Search for the cell housing the specified text and yield its [x, y] center coordinate. 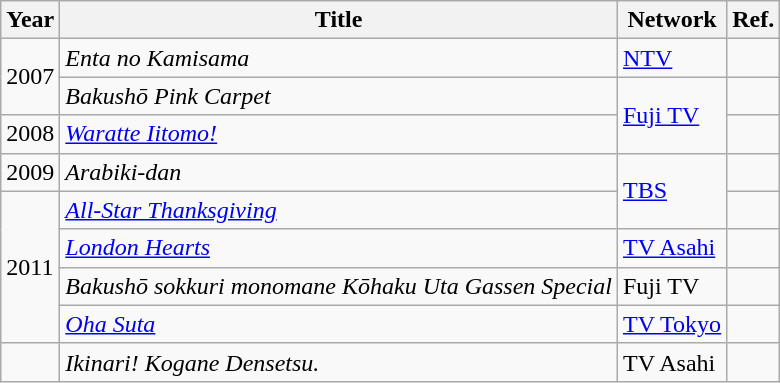
Arabiki-dan [339, 172]
Bakushō Pink Carpet [339, 96]
Bakushō sokkuri monomane Kōhaku Uta Gassen Special [339, 286]
Waratte Iitomo! [339, 134]
NTV [672, 58]
TV Tokyo [672, 324]
Ikinari! Kogane Densetsu. [339, 362]
TBS [672, 191]
2009 [30, 172]
London Hearts [339, 248]
Oha Suta [339, 324]
Ref. [754, 20]
Network [672, 20]
All-Star Thanksgiving [339, 210]
2008 [30, 134]
Year [30, 20]
Enta no Kamisama [339, 58]
2011 [30, 267]
Title [339, 20]
2007 [30, 77]
